Find where the given text appears and provide that cell's center as [X, Y] coordinate. 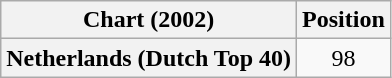
98 [344, 58]
Netherlands (Dutch Top 40) [149, 58]
Position [344, 20]
Chart (2002) [149, 20]
